Identify which cell holds the provided text, then report its [x, y] central coordinate. 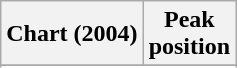
Chart (2004) [72, 34]
Peakposition [189, 34]
